Return the (X, Y) coordinate for the center point of the cell that contains the specified text.  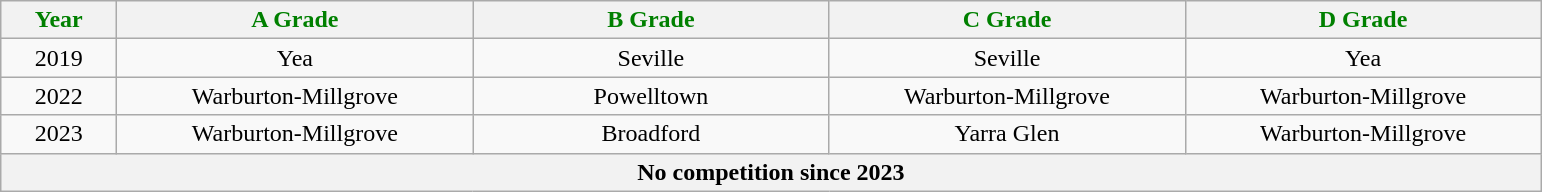
A Grade (295, 20)
Broadford (651, 134)
D Grade (1363, 20)
2019 (59, 58)
C Grade (1007, 20)
Powelltown (651, 96)
Yarra Glen (1007, 134)
No competition since 2023 (771, 172)
B Grade (651, 20)
2022 (59, 96)
Year (59, 20)
2023 (59, 134)
